Locate the cell with the specified text and output its [X, Y] center coordinate. 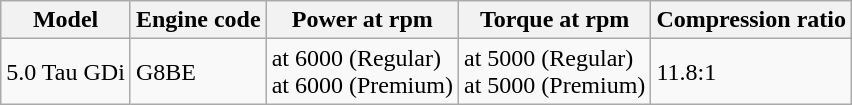
Model [66, 20]
11.8:1 [752, 72]
Power at rpm [362, 20]
at 6000 (Regular) at 6000 (Premium) [362, 72]
Torque at rpm [554, 20]
at 5000 (Regular) at 5000 (Premium) [554, 72]
5.0 Tau GDi [66, 72]
G8BE [198, 72]
Engine code [198, 20]
Compression ratio [752, 20]
